Return [X, Y] of the center of cell containing provided text 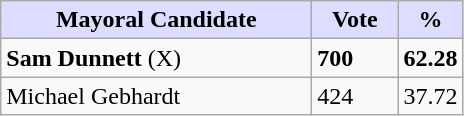
Michael Gebhardt [156, 96]
Vote [355, 20]
424 [355, 96]
700 [355, 58]
% [430, 20]
Mayoral Candidate [156, 20]
Sam Dunnett (X) [156, 58]
37.72 [430, 96]
62.28 [430, 58]
